Detect which cell encompasses the target text, then output its (x, y) center coordinate. 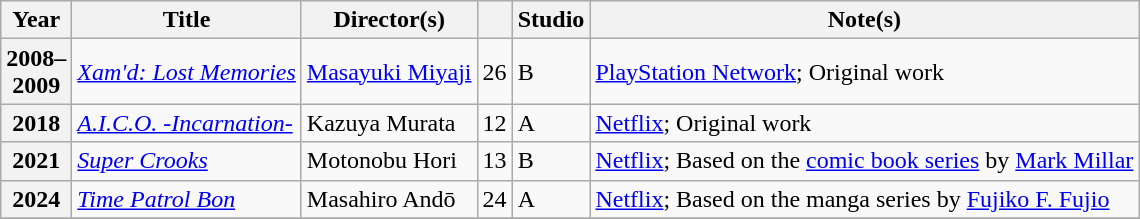
24 (494, 199)
Xam'd: Lost Memories (187, 72)
26 (494, 72)
2018 (36, 123)
Netflix; Based on the manga series by Fujiko F. Fujio (864, 199)
12 (494, 123)
Motonobu Hori (389, 161)
2021 (36, 161)
Note(s) (864, 20)
Studio (551, 20)
Netflix; Original work (864, 123)
Time Patrol Bon (187, 199)
2024 (36, 199)
PlayStation Network; Original work (864, 72)
Year (36, 20)
Netflix; Based on the comic book series by Mark Millar (864, 161)
Masayuki Miyaji (389, 72)
2008–2009 (36, 72)
Director(s) (389, 20)
Super Crooks (187, 161)
Title (187, 20)
Kazuya Murata (389, 123)
A.I.C.O. -Incarnation- (187, 123)
Masahiro Andō (389, 199)
13 (494, 161)
